Capture the cell that displays the provided text and extract its (X, Y) central coordinate. 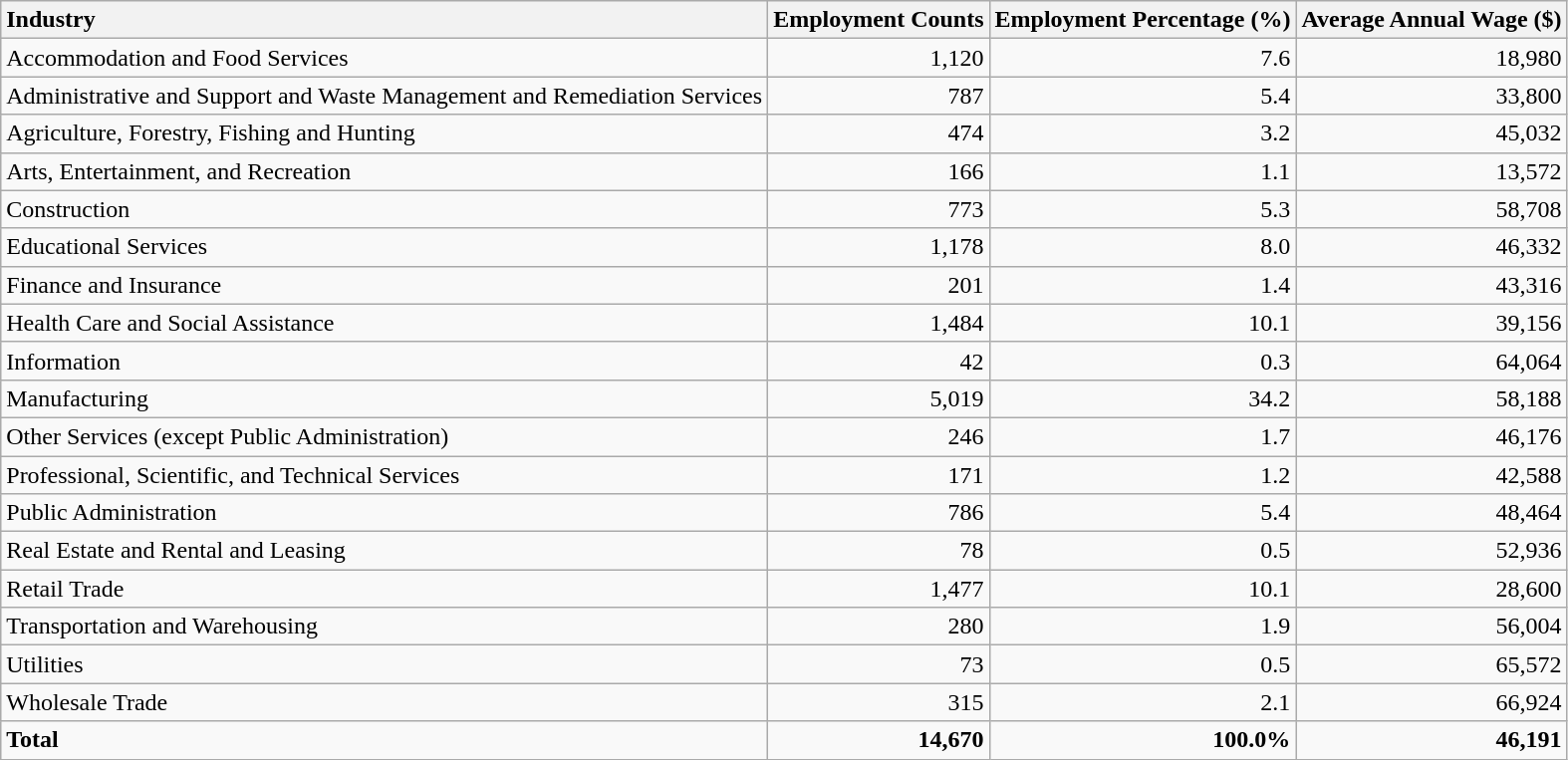
45,032 (1432, 133)
46,191 (1432, 740)
787 (879, 96)
773 (879, 209)
1.1 (1143, 171)
786 (879, 513)
Total (385, 740)
78 (879, 551)
246 (879, 436)
Employment Percentage (%) (1143, 20)
1,178 (879, 247)
Information (385, 361)
73 (879, 664)
28,600 (1432, 589)
100.0% (1143, 740)
Accommodation and Food Services (385, 58)
46,332 (1432, 247)
Agriculture, Forestry, Fishing and Hunting (385, 133)
1.2 (1143, 475)
48,464 (1432, 513)
Educational Services (385, 247)
1.7 (1143, 436)
Employment Counts (879, 20)
474 (879, 133)
34.2 (1143, 398)
7.6 (1143, 58)
66,924 (1432, 702)
56,004 (1432, 627)
2.1 (1143, 702)
64,064 (1432, 361)
43,316 (1432, 285)
42 (879, 361)
Construction (385, 209)
201 (879, 285)
171 (879, 475)
Arts, Entertainment, and Recreation (385, 171)
Health Care and Social Assistance (385, 323)
166 (879, 171)
Administrative and Support and Waste Management and Remediation Services (385, 96)
58,188 (1432, 398)
Average Annual Wage ($) (1432, 20)
39,156 (1432, 323)
Real Estate and Rental and Leasing (385, 551)
Finance and Insurance (385, 285)
58,708 (1432, 209)
5,019 (879, 398)
65,572 (1432, 664)
1.4 (1143, 285)
33,800 (1432, 96)
52,936 (1432, 551)
Manufacturing (385, 398)
5.3 (1143, 209)
Wholesale Trade (385, 702)
8.0 (1143, 247)
Utilities (385, 664)
3.2 (1143, 133)
0.3 (1143, 361)
46,176 (1432, 436)
Other Services (except Public Administration) (385, 436)
Retail Trade (385, 589)
Transportation and Warehousing (385, 627)
280 (879, 627)
315 (879, 702)
1.9 (1143, 627)
14,670 (879, 740)
1,477 (879, 589)
13,572 (1432, 171)
Public Administration (385, 513)
42,588 (1432, 475)
Industry (385, 20)
1,120 (879, 58)
1,484 (879, 323)
18,980 (1432, 58)
Professional, Scientific, and Technical Services (385, 475)
